Return [x, y] of the center of cell containing provided text 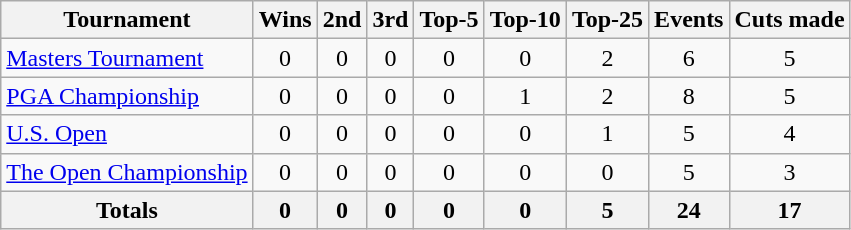
PGA Championship [127, 96]
2nd [342, 20]
6 [689, 58]
Top-25 [607, 20]
Tournament [127, 20]
8 [689, 96]
Events [689, 20]
17 [790, 210]
Top-10 [525, 20]
Wins [285, 20]
4 [790, 134]
Top-5 [449, 20]
24 [689, 210]
U.S. Open [127, 134]
Masters Tournament [127, 58]
Cuts made [790, 20]
Totals [127, 210]
3 [790, 172]
3rd [390, 20]
The Open Championship [127, 172]
